Output the [X, Y] coordinate of the center of the cell containing the given text.  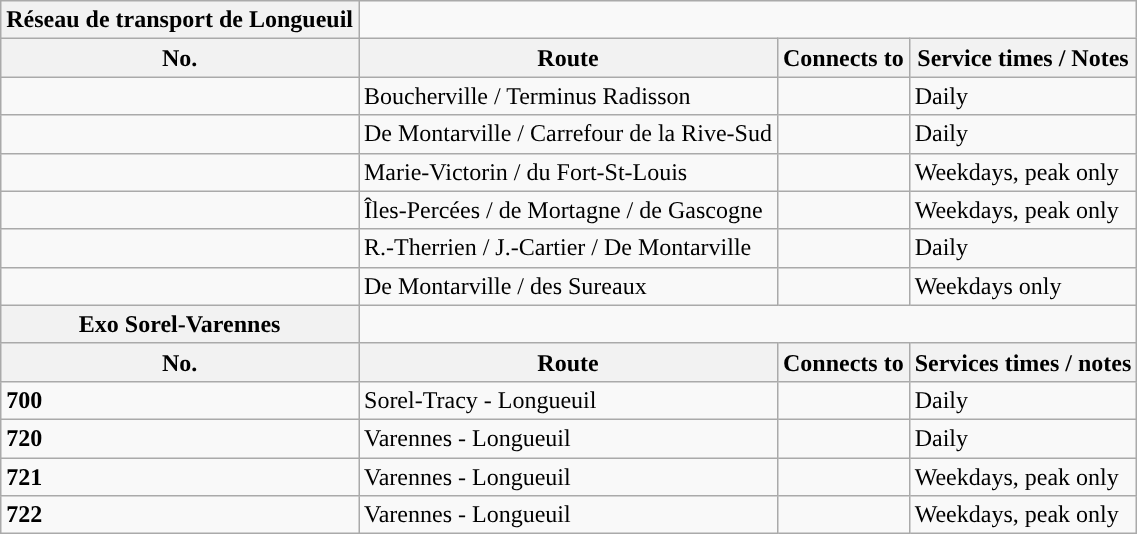
Réseau de transport de Longueuil [180, 20]
721 [180, 477]
Exo Sorel-Varennes [180, 324]
Services times / notes [1023, 362]
Boucherville / Terminus Radisson [568, 96]
De Montarville / des Sureaux [568, 286]
Weekdays only [1023, 286]
700 [180, 400]
Îles-Percées / de Mortagne / de Gascogne [568, 210]
720 [180, 438]
Sorel-Tracy - Longueuil [568, 400]
Marie-Victorin / du Fort-St-Louis [568, 172]
722 [180, 515]
Service times / Notes [1023, 58]
De Montarville / Carrefour de la Rive-Sud [568, 134]
R.-Therrien / J.-Cartier / De Montarville [568, 248]
